Locate the cell with the specified text and output its [x, y] center coordinate. 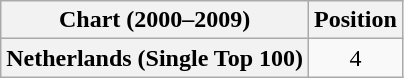
Netherlands (Single Top 100) [155, 58]
4 [356, 58]
Position [356, 20]
Chart (2000–2009) [155, 20]
